Pinpoint the cell where the given text exists, returning its [X, Y] midpoint coordinate. 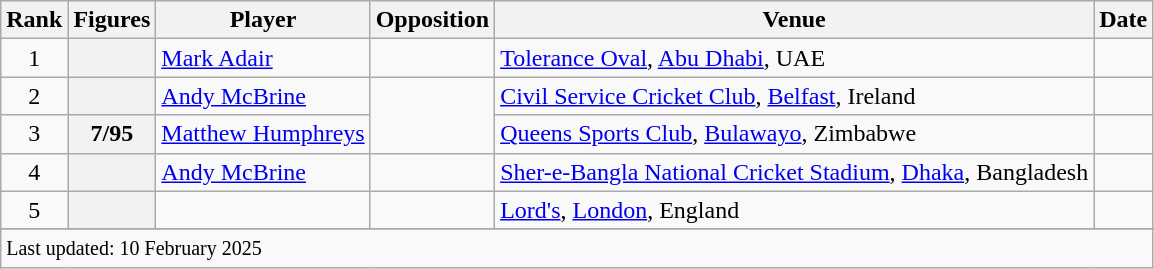
7/95 [112, 134]
Last updated: 10 February 2025 [577, 248]
Queens Sports Club, Bulawayo, Zimbabwe [794, 134]
1 [34, 58]
Venue [794, 20]
Player [263, 20]
4 [34, 172]
Mark Adair [263, 58]
3 [34, 134]
5 [34, 210]
Tolerance Oval, Abu Dhabi, UAE [794, 58]
Opposition [432, 20]
Matthew Humphreys [263, 134]
2 [34, 96]
Civil Service Cricket Club, Belfast, Ireland [794, 96]
Sher-e-Bangla National Cricket Stadium, Dhaka, Bangladesh [794, 172]
Date [1124, 20]
Lord's, London, England [794, 210]
Rank [34, 20]
Figures [112, 20]
